Provide the [X, Y] coordinate of the cell's center where the given text is located.  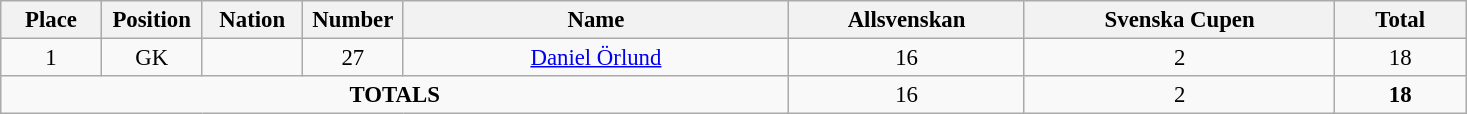
Nation [252, 20]
Svenska Cupen [1180, 20]
Total [1400, 20]
Place [52, 20]
1 [52, 58]
27 [354, 58]
Name [596, 20]
GK [152, 58]
Number [354, 20]
Position [152, 20]
Allsvenskan [907, 20]
TOTALS [395, 95]
Daniel Örlund [596, 58]
